Determine the [X, Y] coordinate at the center of the cell enclosing the given text.  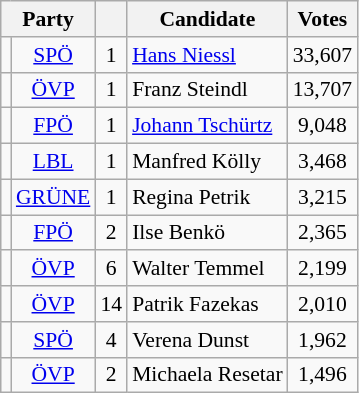
33,607 [322, 55]
3,215 [322, 197]
1,496 [322, 375]
3,468 [322, 162]
Verena Dunst [208, 340]
4 [111, 340]
2,365 [322, 233]
LBL [53, 162]
Candidate [208, 19]
9,048 [322, 126]
Walter Temmel [208, 269]
2,199 [322, 269]
Party [48, 19]
Manfred Kölly [208, 162]
Franz Steindl [208, 90]
6 [111, 269]
14 [111, 304]
Votes [322, 19]
Hans Niessl [208, 55]
GRÜNE [53, 197]
Patrik Fazekas [208, 304]
1,962 [322, 340]
13,707 [322, 90]
Michaela Resetar [208, 375]
2,010 [322, 304]
Ilse Benkö [208, 233]
Regina Petrik [208, 197]
Johann Tschürtz [208, 126]
